For the text-containing cell, return its midpoint in [x, y] coordinate format. 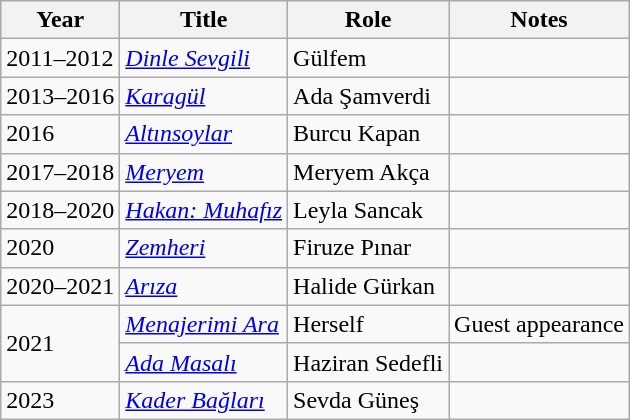
Ada Masalı [204, 362]
Karagül [204, 96]
Firuze Pınar [368, 248]
Menajerimi Ara [204, 324]
Guest appearance [540, 324]
Sevda Güneş [368, 400]
2020–2021 [60, 286]
Hakan: Muhafız [204, 210]
Burcu Kapan [368, 134]
Zemheri [204, 248]
Arıza [204, 286]
2011–2012 [60, 58]
Meryem [204, 172]
Meryem Akça [368, 172]
2023 [60, 400]
Halide Gürkan [368, 286]
Leyla Sancak [368, 210]
2020 [60, 248]
2013–2016 [60, 96]
Gülfem [368, 58]
Herself [368, 324]
2021 [60, 343]
2017–2018 [60, 172]
Kader Bağları [204, 400]
Dinle Sevgili [204, 58]
Year [60, 20]
Role [368, 20]
Altınsoylar [204, 134]
Haziran Sedefli [368, 362]
Notes [540, 20]
Ada Şamverdi [368, 96]
2018–2020 [60, 210]
2016 [60, 134]
Title [204, 20]
